Provide the [x, y] coordinate of the cell's center where the given text is located.  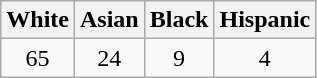
Asian [109, 20]
Hispanic [265, 20]
65 [38, 58]
24 [109, 58]
9 [179, 58]
Black [179, 20]
White [38, 20]
4 [265, 58]
